Search for the cell housing the specified text and yield its [x, y] center coordinate. 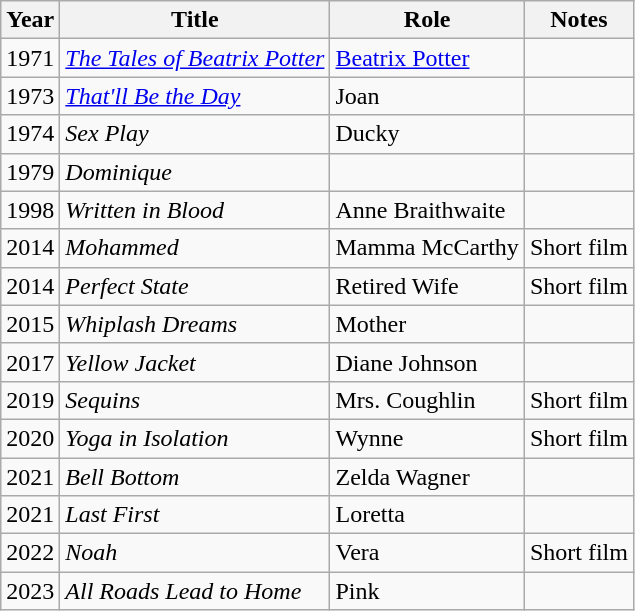
Noah [195, 553]
2017 [30, 362]
Diane Johnson [427, 362]
2020 [30, 438]
2019 [30, 400]
Year [30, 20]
Bell Bottom [195, 477]
Role [427, 20]
Mrs. Coughlin [427, 400]
All Roads Lead to Home [195, 591]
2023 [30, 591]
Ducky [427, 134]
Wynne [427, 438]
1973 [30, 96]
Notes [578, 20]
Yellow Jacket [195, 362]
Title [195, 20]
Anne Braithwaite [427, 210]
Mamma McCarthy [427, 248]
Mohammed [195, 248]
Loretta [427, 515]
Zelda Wagner [427, 477]
That'll Be the Day [195, 96]
Vera [427, 553]
Sequins [195, 400]
1979 [30, 172]
Sex Play [195, 134]
Whiplash Dreams [195, 324]
Pink [427, 591]
Beatrix Potter [427, 58]
Retired Wife [427, 286]
The Tales of Beatrix Potter [195, 58]
Written in Blood [195, 210]
1971 [30, 58]
Yoga in Isolation [195, 438]
2022 [30, 553]
Mother [427, 324]
1998 [30, 210]
Perfect State [195, 286]
Dominique [195, 172]
Last First [195, 515]
Joan [427, 96]
1974 [30, 134]
2015 [30, 324]
